Locate the cell with the specified text and output its (x, y) center coordinate. 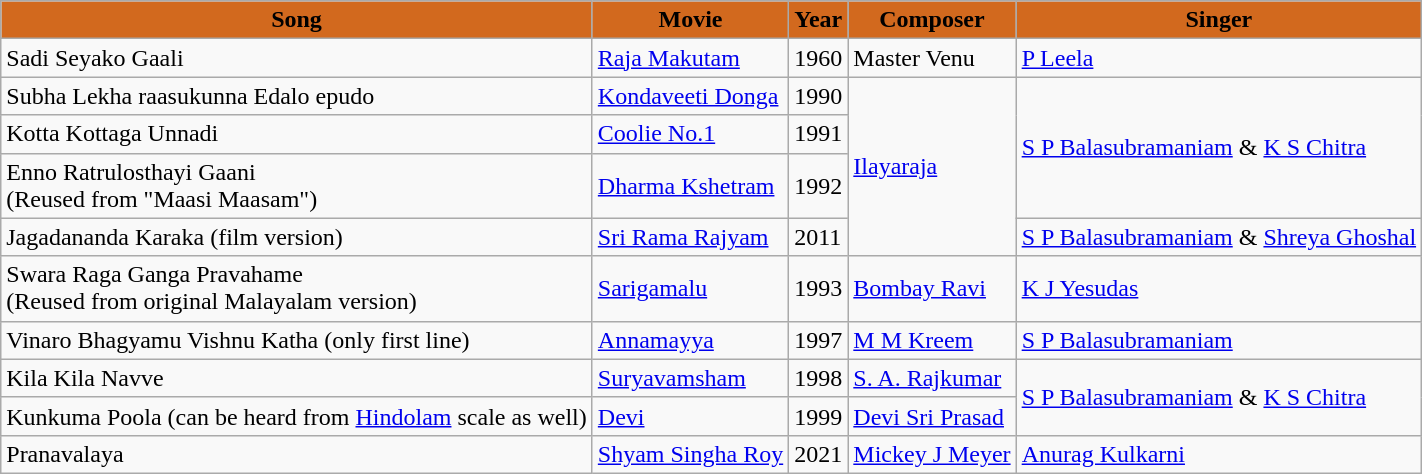
Annamayya (690, 340)
Song (297, 20)
P Leela (1218, 58)
Shyam Singha Roy (690, 454)
Devi (690, 416)
Raja Makutam (690, 58)
S. A. Rajkumar (932, 378)
Singer (1218, 20)
Anurag Kulkarni (1218, 454)
2021 (818, 454)
Kondaveeti Donga (690, 96)
1998 (818, 378)
1993 (818, 288)
K J Yesudas (1218, 288)
Sarigamalu (690, 288)
Suryavamsham (690, 378)
Enno Ratrulosthayi Gaani(Reused from "Maasi Maasam") (297, 186)
1992 (818, 186)
Kila Kila Navve (297, 378)
Swara Raga Ganga Pravahame(Reused from original Malayalam version) (297, 288)
Coolie No.1 (690, 134)
Ilayaraja (932, 166)
1960 (818, 58)
Sri Rama Rajyam (690, 237)
1997 (818, 340)
S P Balasubramaniam & Shreya Ghoshal (1218, 237)
Year (818, 20)
Dharma Kshetram (690, 186)
Bombay Ravi (932, 288)
Movie (690, 20)
Master Venu (932, 58)
S P Balasubramaniam (1218, 340)
Kunkuma Poola (can be heard from Hindolam scale as well) (297, 416)
Devi Sri Prasad (932, 416)
2011 (818, 237)
Sadi Seyako Gaali (297, 58)
1990 (818, 96)
Mickey J Meyer (932, 454)
Kotta Kottaga Unnadi (297, 134)
Pranavalaya (297, 454)
Vinaro Bhagyamu Vishnu Katha (only first line) (297, 340)
M M Kreem (932, 340)
1991 (818, 134)
Subha Lekha raasukunna Edalo epudo (297, 96)
Composer (932, 20)
1999 (818, 416)
Jagadananda Karaka (film version) (297, 237)
